Capture the cell that displays the provided text and extract its (x, y) central coordinate. 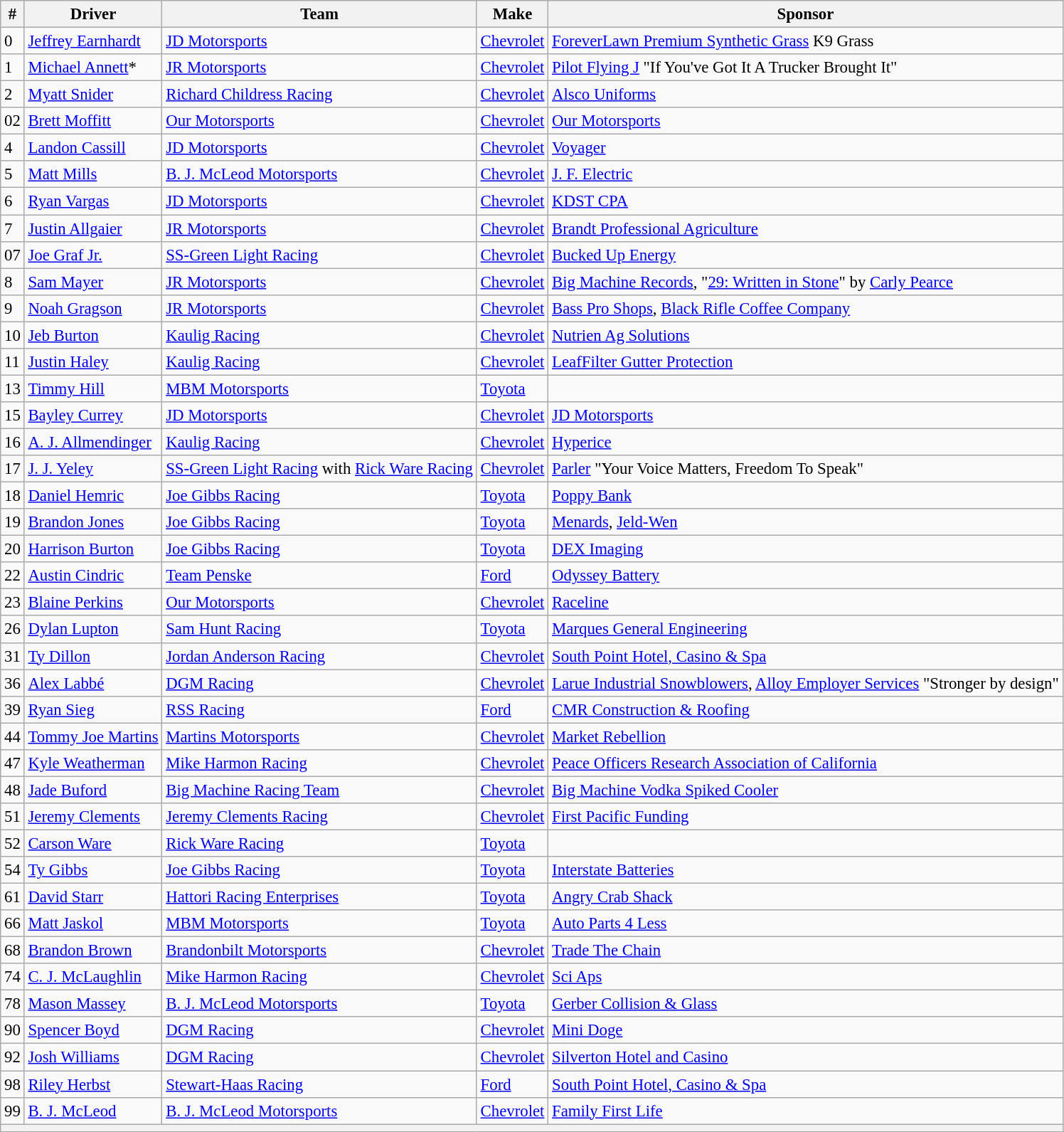
Big Machine Racing Team (319, 790)
Jordan Anderson Racing (319, 656)
Sponsor (805, 14)
Austin Cindric (93, 576)
51 (13, 817)
Ty Dillon (93, 656)
11 (13, 362)
Gerber Collision & Glass (805, 1004)
8 (13, 282)
Odyssey Battery (805, 576)
Sam Mayer (93, 282)
78 (13, 1004)
Jeremy Clements Racing (319, 817)
Spencer Boyd (93, 1031)
# (13, 14)
Dylan Lupton (93, 630)
15 (13, 416)
17 (13, 469)
54 (13, 870)
Stewart-Haas Racing (319, 1084)
68 (13, 951)
Market Rebellion (805, 736)
Jeremy Clements (93, 817)
Matt Mills (93, 174)
Daniel Hemric (93, 496)
Angry Crab Shack (805, 897)
Larue Industrial Snowblowers, Alloy Employer Services "Stronger by design" (805, 683)
Ty Gibbs (93, 870)
52 (13, 843)
Justin Haley (93, 362)
98 (13, 1084)
Michael Annett* (93, 68)
Auto Parts 4 Less (805, 924)
5 (13, 174)
First Pacific Funding (805, 817)
74 (13, 977)
Myatt Snider (93, 95)
Landon Cassill (93, 148)
SS-Green Light Racing (319, 255)
Hyperice (805, 442)
RSS Racing (319, 709)
44 (13, 736)
Ryan Sieg (93, 709)
47 (13, 763)
2 (13, 95)
Bass Pro Shops, Black Rifle Coffee Company (805, 308)
9 (13, 308)
Make (512, 14)
Menards, Jeld-Wen (805, 522)
Parler "Your Voice Matters, Freedom To Speak" (805, 469)
0 (13, 41)
Alsco Uniforms (805, 95)
Voyager (805, 148)
B. J. McLeod (93, 1111)
Mini Doge (805, 1031)
Raceline (805, 603)
Interstate Batteries (805, 870)
19 (13, 522)
Justin Allgaier (93, 228)
90 (13, 1031)
Driver (93, 14)
J. F. Electric (805, 174)
Jade Buford (93, 790)
Blaine Perkins (93, 603)
Big Machine Vodka Spiked Cooler (805, 790)
CMR Construction & Roofing (805, 709)
SS-Green Light Racing with Rick Ware Racing (319, 469)
13 (13, 388)
Timmy Hill (93, 388)
Big Machine Records, "29: Written in Stone" by Carly Pearce (805, 282)
Bayley Currey (93, 416)
02 (13, 121)
07 (13, 255)
Mason Massey (93, 1004)
23 (13, 603)
Peace Officers Research Association of California (805, 763)
Jeb Burton (93, 335)
Martins Motorsports (319, 736)
Brett Moffitt (93, 121)
Joe Graf Jr. (93, 255)
Team (319, 14)
61 (13, 897)
18 (13, 496)
99 (13, 1111)
C. J. McLaughlin (93, 977)
22 (13, 576)
KDST CPA (805, 201)
Josh Williams (93, 1057)
Brandon Brown (93, 951)
Trade The Chain (805, 951)
ForeverLawn Premium Synthetic Grass K9 Grass (805, 41)
20 (13, 549)
J. J. Yeley (93, 469)
1 (13, 68)
Kyle Weatherman (93, 763)
Family First Life (805, 1111)
Brandon Jones (93, 522)
Poppy Bank (805, 496)
36 (13, 683)
Matt Jaskol (93, 924)
Riley Herbst (93, 1084)
Sci Aps (805, 977)
Silverton Hotel and Casino (805, 1057)
31 (13, 656)
Alex Labbé (93, 683)
Pilot Flying J "If You've Got It A Trucker Brought It" (805, 68)
Rick Ware Racing (319, 843)
DEX Imaging (805, 549)
Sam Hunt Racing (319, 630)
92 (13, 1057)
Harrison Burton (93, 549)
A. J. Allmendinger (93, 442)
Richard Childress Racing (319, 95)
16 (13, 442)
Carson Ware (93, 843)
26 (13, 630)
66 (13, 924)
Jeffrey Earnhardt (93, 41)
Ryan Vargas (93, 201)
Brandt Professional Agriculture (805, 228)
LeafFilter Gutter Protection (805, 362)
David Starr (93, 897)
Nutrien Ag Solutions (805, 335)
Tommy Joe Martins (93, 736)
Marques General Engineering (805, 630)
Hattori Racing Enterprises (319, 897)
Team Penske (319, 576)
Noah Gragson (93, 308)
39 (13, 709)
48 (13, 790)
6 (13, 201)
4 (13, 148)
10 (13, 335)
Brandonbilt Motorsports (319, 951)
Bucked Up Energy (805, 255)
7 (13, 228)
